Provide the [x, y] coordinate of the cell's center where the given text is located.  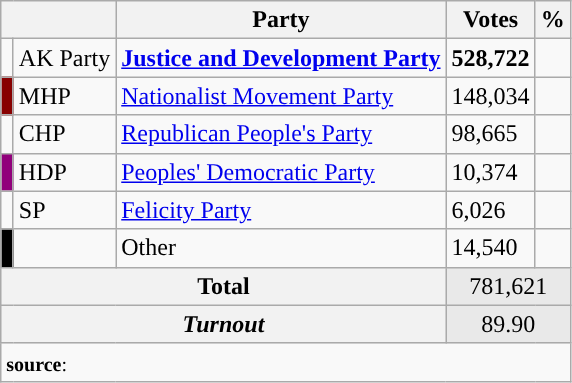
Justice and Development Party [281, 58]
Party [281, 20]
SP [64, 210]
source: [286, 362]
781,621 [508, 286]
89.90 [508, 324]
148,034 [490, 96]
CHP [64, 134]
10,374 [490, 172]
% [552, 20]
Peoples' Democratic Party [281, 172]
HDP [64, 172]
Other [281, 248]
Total [224, 286]
98,665 [490, 134]
528,722 [490, 58]
Votes [490, 20]
Nationalist Movement Party [281, 96]
6,026 [490, 210]
14,540 [490, 248]
Turnout [224, 324]
Republican People's Party [281, 134]
MHP [64, 96]
Felicity Party [281, 210]
AK Party [64, 58]
